Scan for the cell matching the given text and deliver its (x, y) coordinate at center. 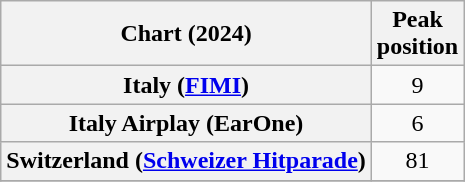
Italy (FIMI) (186, 85)
6 (417, 123)
Chart (2024) (186, 34)
81 (417, 161)
Italy Airplay (EarOne) (186, 123)
Switzerland (Schweizer Hitparade) (186, 161)
9 (417, 85)
Peakposition (417, 34)
